Locate the cell with the specified text and output its (x, y) center coordinate. 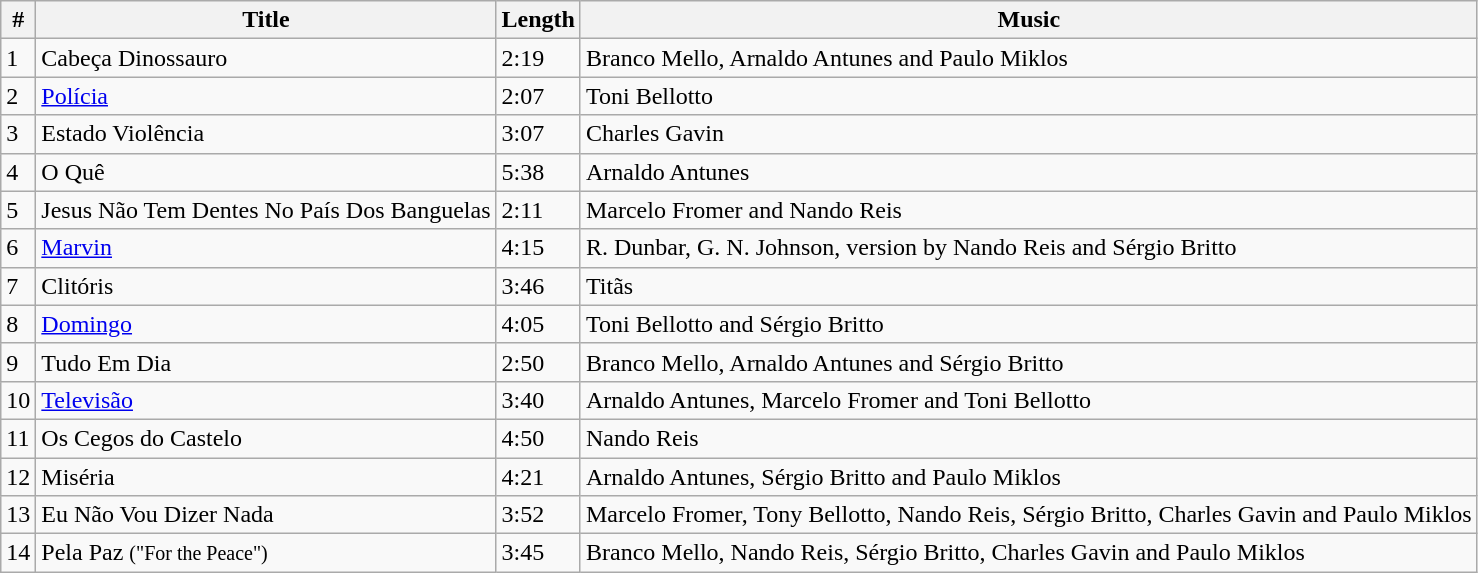
Jesus Não Tem Dentes No País Dos Banguelas (266, 210)
5 (18, 210)
13 (18, 515)
7 (18, 286)
4 (18, 172)
14 (18, 553)
4:15 (538, 248)
4:05 (538, 324)
Cabeça Dinossauro (266, 58)
5:38 (538, 172)
Eu Não Vou Dizer Nada (266, 515)
Estado Violência (266, 134)
2:19 (538, 58)
2:07 (538, 96)
3 (18, 134)
4:50 (538, 438)
Pela Paz ("For the Peace") (266, 553)
12 (18, 477)
9 (18, 362)
# (18, 20)
11 (18, 438)
Marcelo Fromer and Nando Reis (1028, 210)
10 (18, 400)
Arnaldo Antunes (1028, 172)
2:11 (538, 210)
Branco Mello, Arnaldo Antunes and Sérgio Britto (1028, 362)
Marcelo Fromer, Tony Bellotto, Nando Reis, Sérgio Britto, Charles Gavin and Paulo Miklos (1028, 515)
3:52 (538, 515)
R. Dunbar, G. N. Johnson, version by Nando Reis and Sérgio Britto (1028, 248)
Arnaldo Antunes, Sérgio Britto and Paulo Miklos (1028, 477)
Tudo Em Dia (266, 362)
2 (18, 96)
2:50 (538, 362)
3:40 (538, 400)
Os Cegos do Castelo (266, 438)
Branco Mello, Nando Reis, Sérgio Britto, Charles Gavin and Paulo Miklos (1028, 553)
Length (538, 20)
Marvin (266, 248)
Branco Mello, Arnaldo Antunes and Paulo Miklos (1028, 58)
Televisão (266, 400)
Toni Bellotto (1028, 96)
8 (18, 324)
Music (1028, 20)
Charles Gavin (1028, 134)
Title (266, 20)
O Quê (266, 172)
3:46 (538, 286)
Titãs (1028, 286)
Nando Reis (1028, 438)
3:07 (538, 134)
1 (18, 58)
3:45 (538, 553)
Domingo (266, 324)
Miséria (266, 477)
4:21 (538, 477)
Clitóris (266, 286)
6 (18, 248)
Polícia (266, 96)
Toni Bellotto and Sérgio Britto (1028, 324)
Arnaldo Antunes, Marcelo Fromer and Toni Bellotto (1028, 400)
